Output the (x, y) coordinate of the center of the cell containing the given text.  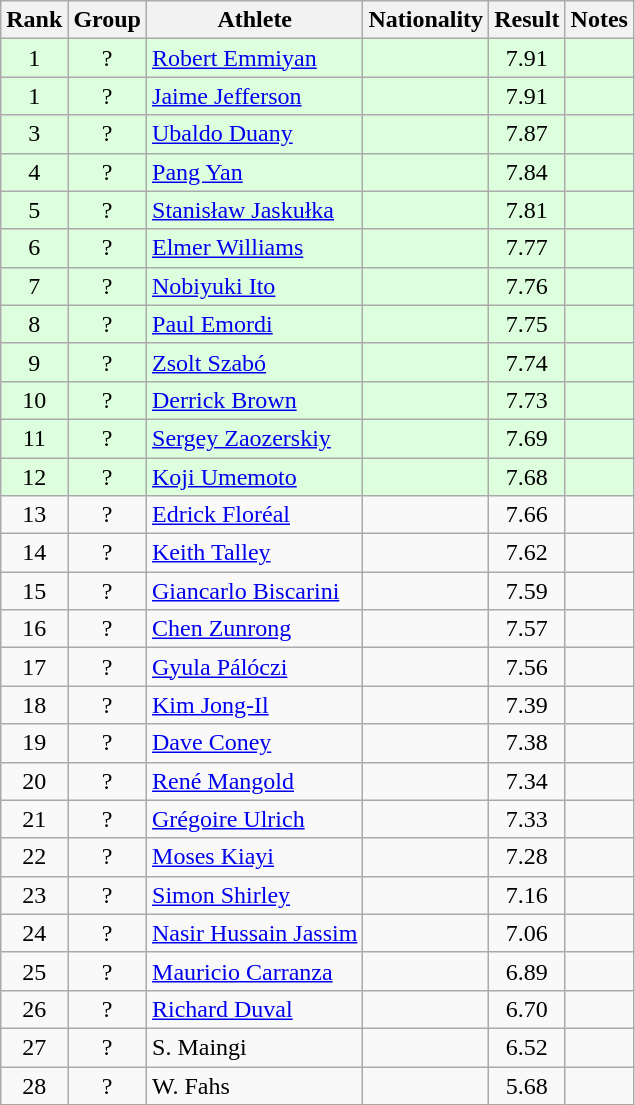
16 (34, 629)
7.81 (527, 210)
7.57 (527, 629)
Kim Jong-Il (255, 705)
Robert Emmiyan (255, 58)
Edrick Floréal (255, 515)
7.28 (527, 857)
18 (34, 705)
Elmer Williams (255, 248)
Sergey Zaozerskiy (255, 438)
Paul Emordi (255, 324)
7.33 (527, 819)
13 (34, 515)
19 (34, 743)
7.75 (527, 324)
Ubaldo Duany (255, 134)
24 (34, 933)
9 (34, 362)
Richard Duval (255, 1009)
7 (34, 286)
Grégoire Ulrich (255, 819)
7.87 (527, 134)
7.56 (527, 667)
11 (34, 438)
Athlete (255, 20)
René Mangold (255, 781)
21 (34, 819)
22 (34, 857)
25 (34, 971)
Moses Kiayi (255, 857)
7.59 (527, 591)
12 (34, 477)
Stanisław Jaskułka (255, 210)
8 (34, 324)
5.68 (527, 1085)
15 (34, 591)
5 (34, 210)
28 (34, 1085)
Pang Yan (255, 172)
Derrick Brown (255, 400)
7.39 (527, 705)
10 (34, 400)
Nobiyuki Ito (255, 286)
3 (34, 134)
6 (34, 248)
Nasir Hussain Jassim (255, 933)
Chen Zunrong (255, 629)
Dave Coney (255, 743)
Mauricio Carranza (255, 971)
Gyula Pálóczi (255, 667)
7.06 (527, 933)
7.76 (527, 286)
4 (34, 172)
14 (34, 553)
7.38 (527, 743)
7.68 (527, 477)
27 (34, 1047)
Group (108, 20)
Zsolt Szabó (255, 362)
Jaime Jefferson (255, 96)
7.66 (527, 515)
26 (34, 1009)
Keith Talley (255, 553)
Rank (34, 20)
7.34 (527, 781)
Notes (599, 20)
6.52 (527, 1047)
7.16 (527, 895)
7.77 (527, 248)
Giancarlo Biscarini (255, 591)
7.62 (527, 553)
Nationality (426, 20)
7.84 (527, 172)
7.73 (527, 400)
20 (34, 781)
23 (34, 895)
W. Fahs (255, 1085)
7.74 (527, 362)
Result (527, 20)
Simon Shirley (255, 895)
6.70 (527, 1009)
7.69 (527, 438)
17 (34, 667)
Koji Umemoto (255, 477)
S. Maingi (255, 1047)
6.89 (527, 971)
